Find where the given text appears and provide that cell's center as (x, y) coordinate. 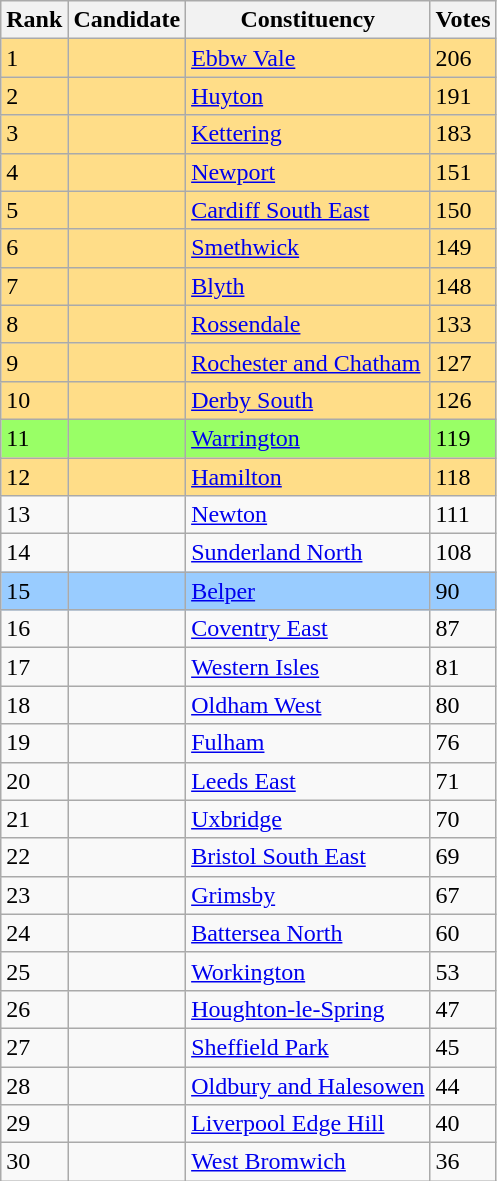
76 (463, 743)
Newport (308, 172)
108 (463, 553)
10 (34, 400)
28 (34, 1085)
Houghton-le-Spring (308, 1009)
47 (463, 1009)
Uxbridge (308, 819)
6 (34, 248)
71 (463, 781)
27 (34, 1047)
149 (463, 248)
Candidate (127, 20)
36 (463, 1162)
Rochester and Chatham (308, 362)
13 (34, 515)
Newton (308, 515)
Workington (308, 971)
22 (34, 857)
Rossendale (308, 324)
80 (463, 705)
81 (463, 667)
Ebbw Vale (308, 58)
30 (34, 1162)
206 (463, 58)
151 (463, 172)
7 (34, 286)
Leeds East (308, 781)
Derby South (308, 400)
Huyton (308, 96)
Cardiff South East (308, 210)
5 (34, 210)
60 (463, 933)
12 (34, 477)
Western Isles (308, 667)
Sheffield Park (308, 1047)
Rank (34, 20)
70 (463, 819)
127 (463, 362)
Warrington (308, 438)
21 (34, 819)
69 (463, 857)
Constituency (308, 20)
Blyth (308, 286)
183 (463, 134)
126 (463, 400)
Votes (463, 20)
44 (463, 1085)
150 (463, 210)
Hamilton (308, 477)
3 (34, 134)
Fulham (308, 743)
Kettering (308, 134)
19 (34, 743)
Belper (308, 591)
11 (34, 438)
26 (34, 1009)
Smethwick (308, 248)
Liverpool Edge Hill (308, 1124)
17 (34, 667)
23 (34, 895)
9 (34, 362)
15 (34, 591)
191 (463, 96)
67 (463, 895)
2 (34, 96)
111 (463, 515)
Oldbury and Halesowen (308, 1085)
133 (463, 324)
29 (34, 1124)
20 (34, 781)
14 (34, 553)
1 (34, 58)
18 (34, 705)
16 (34, 629)
Bristol South East (308, 857)
118 (463, 477)
87 (463, 629)
25 (34, 971)
Oldham West (308, 705)
24 (34, 933)
Coventry East (308, 629)
148 (463, 286)
40 (463, 1124)
Grimsby (308, 895)
West Bromwich (308, 1162)
Sunderland North (308, 553)
119 (463, 438)
53 (463, 971)
8 (34, 324)
45 (463, 1047)
Battersea North (308, 933)
4 (34, 172)
90 (463, 591)
